Detect which cell encompasses the target text, then output its (x, y) center coordinate. 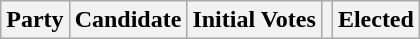
Initial Votes (254, 20)
Elected (376, 20)
Candidate (128, 20)
Party (35, 20)
